Return the (x, y) coordinate for the center point of the cell that contains the specified text.  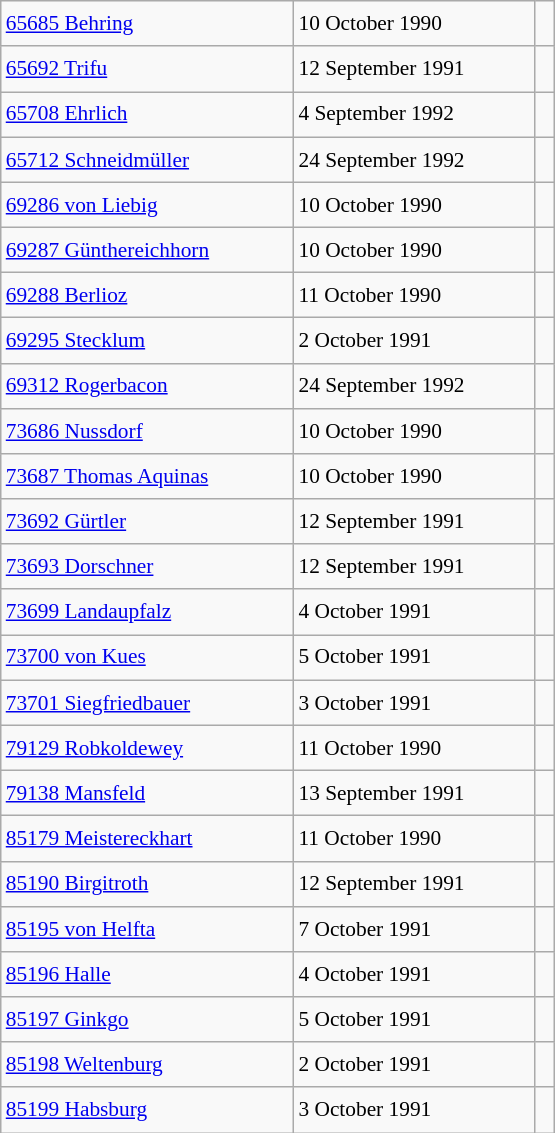
13 September 1991 (414, 792)
69295 Stecklum (148, 340)
73693 Dorschner (148, 566)
65712 Schneidmüller (148, 160)
85190 Birgitroth (148, 884)
79129 Robkoldewey (148, 748)
7 October 1991 (414, 928)
4 September 1992 (414, 114)
85197 Ginkgo (148, 1020)
69312 Rogerbacon (148, 386)
79138 Mansfeld (148, 792)
69286 von Liebig (148, 204)
73687 Thomas Aquinas (148, 476)
65685 Behring (148, 24)
85195 von Helfta (148, 928)
69287 Günthereichhorn (148, 250)
85198 Weltenburg (148, 1064)
73701 Siegfriedbauer (148, 702)
73692 Gürtler (148, 522)
85196 Halle (148, 974)
65708 Ehrlich (148, 114)
85179 Meistereckhart (148, 838)
73700 von Kues (148, 658)
69288 Berlioz (148, 296)
85199 Habsburg (148, 1110)
73686 Nussdorf (148, 430)
65692 Trifu (148, 68)
73699 Landaupfalz (148, 612)
